Detect which cell encompasses the target text, then output its [x, y] center coordinate. 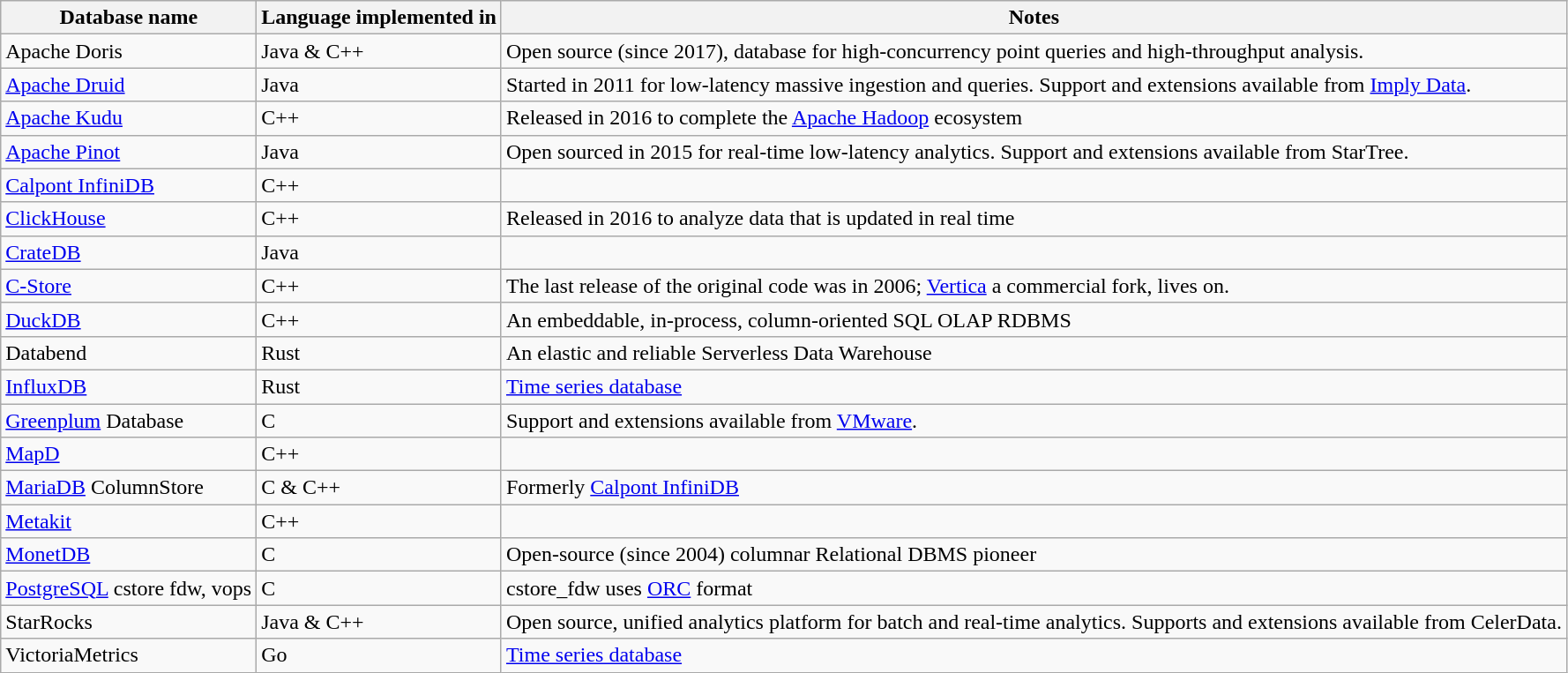
StarRocks [129, 622]
MariaDB ColumnStore [129, 488]
Language implemented in [379, 18]
Open source, unified analytics platform for batch and real-time analytics. Supports and extensions available from CelerData. [1034, 622]
Apache Doris [129, 51]
An embeddable, in-process, column-oriented SQL OLAP RDBMS [1034, 319]
Open source (since 2017), database for high-concurrency point queries and high-throughput analysis. [1034, 51]
Calpont InfiniDB [129, 185]
Go [379, 655]
The last release of the original code was in 2006; Vertica a commercial fork, lives on. [1034, 286]
MapD [129, 454]
Apache Druid [129, 85]
C-Store [129, 286]
Apache Kudu [129, 118]
Started in 2011 for low-latency massive ingestion and queries. Support and extensions available from Imply Data. [1034, 85]
cstore_fdw uses ORC format [1034, 588]
Metakit [129, 521]
C & C++ [379, 488]
Notes [1034, 18]
Released in 2016 to complete the Apache Hadoop ecosystem [1034, 118]
Database name [129, 18]
Released in 2016 to analyze data that is updated in real time [1034, 219]
Formerly Calpont InfiniDB [1034, 488]
Databend [129, 353]
Greenplum Database [129, 421]
CrateDB [129, 252]
Apache Pinot [129, 152]
VictoriaMetrics [129, 655]
Open-source (since 2004) columnar Relational DBMS pioneer [1034, 555]
DuckDB [129, 319]
PostgreSQL cstore fdw, vops [129, 588]
MonetDB [129, 555]
InfluxDB [129, 386]
Support and extensions available from VMware. [1034, 421]
An elastic and reliable Serverless Data Warehouse [1034, 353]
Open sourced in 2015 for real-time low-latency analytics. Support and extensions available from StarTree. [1034, 152]
ClickHouse [129, 219]
